Extract the (x, y) coordinate from the center of the cell holding the provided text.  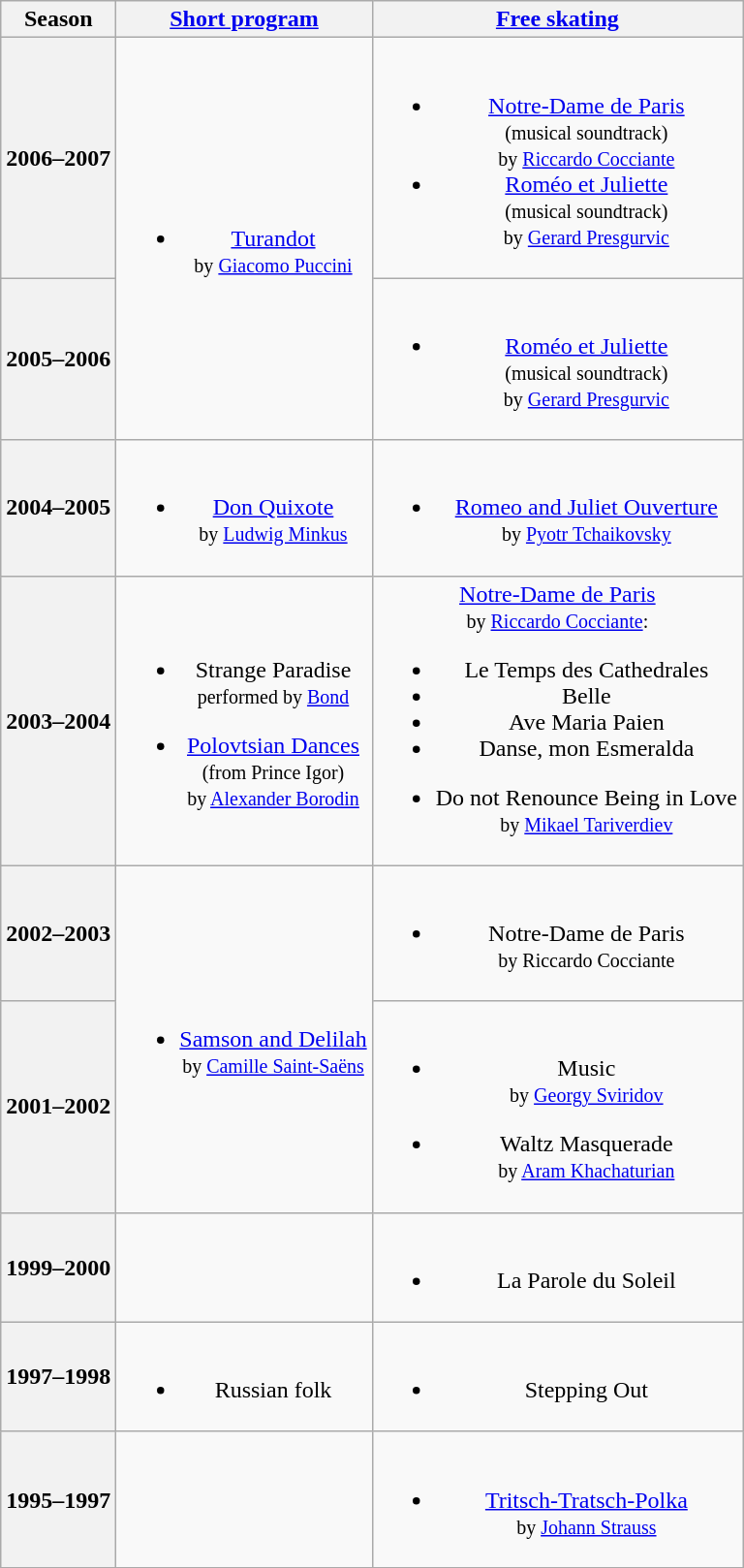
Season (58, 19)
Romeo and Juliet Ouverture by Pyotr Tchaikovsky (557, 508)
Russian folk (244, 1376)
2001–2002 (58, 1107)
Roméo et Juliette (musical soundtrack) by Gerard Presgurvic (557, 359)
1997–1998 (58, 1376)
1999–2000 (58, 1268)
Music by Georgy Sviridov Waltz Masquerade by Aram Khachaturian (557, 1107)
Free skating (557, 19)
Short program (244, 19)
Notre-Dame de Paris by Riccardo Cocciante (557, 933)
2002–2003 (58, 933)
2003–2004 (58, 721)
Don Quixote by Ludwig Minkus (244, 508)
2005–2006 (58, 359)
2006–2007 (58, 158)
La Parole du Soleil (557, 1268)
1995–1997 (58, 1499)
Tritsch-Tratsch-Polka by Johann Strauss (557, 1499)
Samson and Delilah by Camille Saint-Saëns (244, 1039)
Notre-Dame de Paris (musical soundtrack) by Riccardo Cocciante Roméo et Juliette (musical soundtrack) by Gerard Presgurvic (557, 158)
Turandot by Giacomo Puccini (244, 238)
Stepping Out (557, 1376)
2004–2005 (58, 508)
Strange Paradise performed by Bond Polovtsian Dances (from Prince Igor) by Alexander Borodin (244, 721)
